Detect which cell encompasses the target text, then output its [x, y] center coordinate. 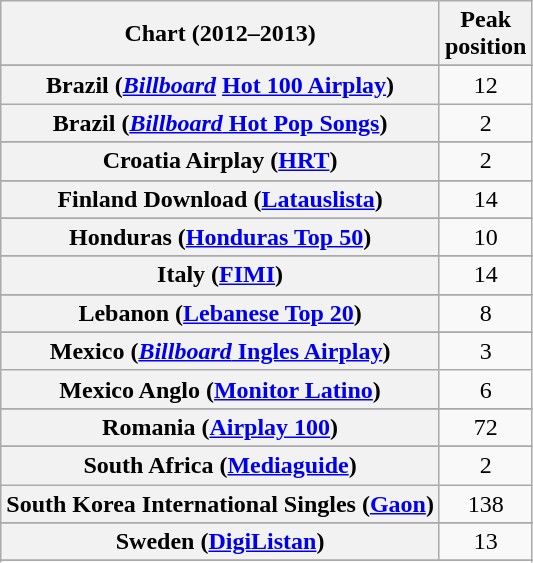
72 [485, 427]
6 [485, 389]
13 [485, 542]
Mexico (Billboard Ingles Airplay) [220, 351]
12 [485, 85]
Croatia Airplay (HRT) [220, 161]
Chart (2012–2013) [220, 34]
10 [485, 237]
Mexico Anglo (Monitor Latino) [220, 389]
Peak position [485, 34]
3 [485, 351]
Romania (Airplay 100) [220, 427]
Brazil (Billboard Hot Pop Songs) [220, 123]
138 [485, 503]
Italy (FIMI) [220, 275]
Brazil (Billboard Hot 100 Airplay) [220, 85]
8 [485, 313]
Lebanon (Lebanese Top 20) [220, 313]
Finland Download (Latauslista) [220, 199]
South Africa (Mediaguide) [220, 465]
South Korea International Singles (Gaon) [220, 503]
Honduras (Honduras Top 50) [220, 237]
Sweden (DigiListan) [220, 542]
